Search for the cell housing the specified text and yield its [x, y] center coordinate. 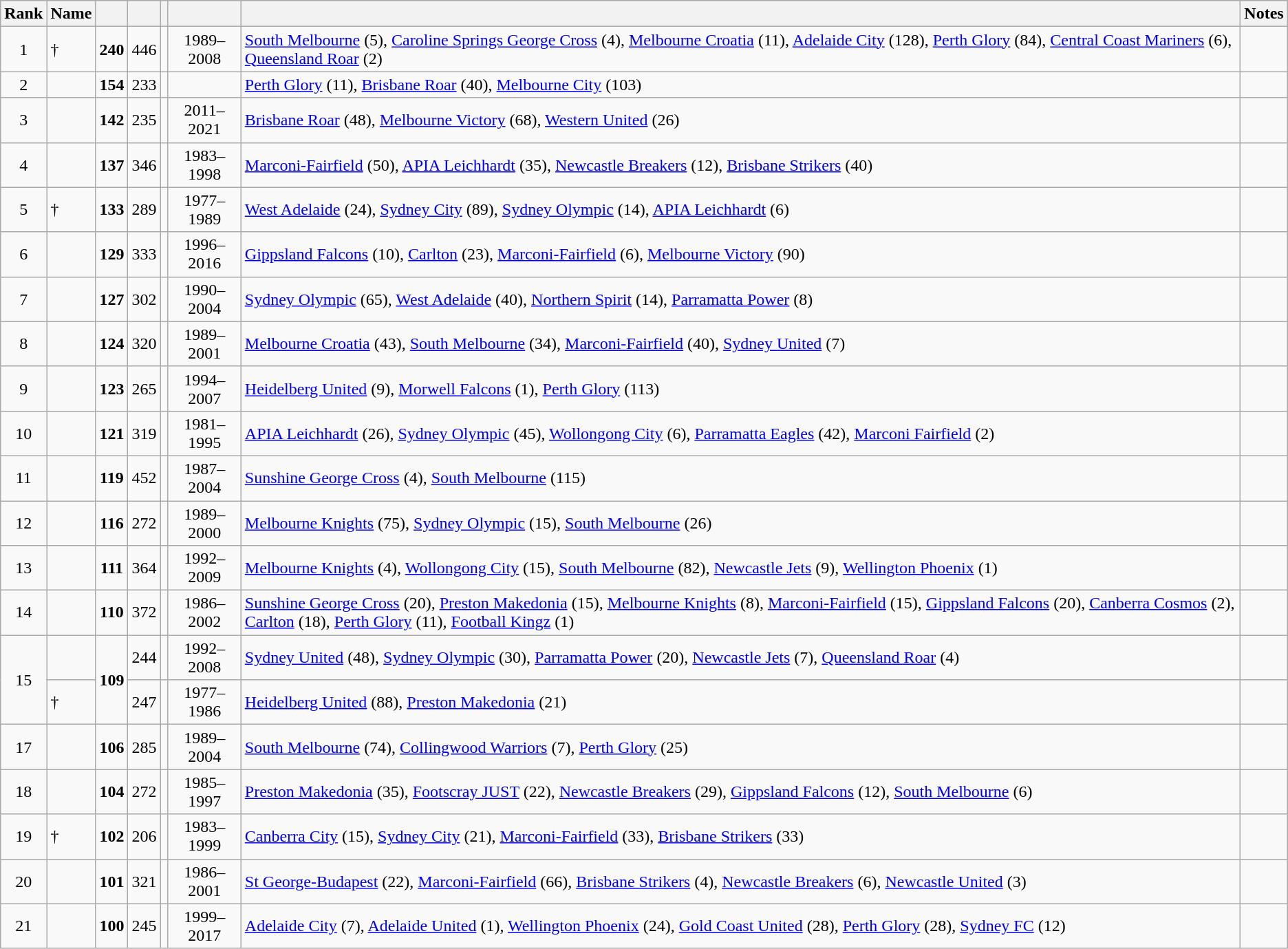
11 [23, 478]
154 [111, 85]
320 [144, 344]
6 [23, 255]
116 [111, 523]
333 [144, 255]
9 [23, 388]
20 [23, 881]
137 [111, 165]
302 [144, 299]
St George-Budapest (22), Marconi-Fairfield (66), Brisbane Strikers (4), Newcastle Breakers (6), Newcastle United (3) [740, 881]
3 [23, 120]
289 [144, 209]
1986–2002 [204, 612]
1985–1997 [204, 791]
104 [111, 791]
1999–2017 [204, 926]
1992–2009 [204, 568]
14 [23, 612]
123 [111, 388]
100 [111, 926]
110 [111, 612]
Sunshine George Cross (4), South Melbourne (115) [740, 478]
1989–2001 [204, 344]
1987–2004 [204, 478]
102 [111, 837]
Sydney United (48), Sydney Olympic (30), Parramatta Power (20), Newcastle Jets (7), Queensland Roar (4) [740, 658]
Canberra City (15), Sydney City (21), Marconi-Fairfield (33), Brisbane Strikers (33) [740, 837]
1989–2000 [204, 523]
372 [144, 612]
319 [144, 434]
1977–1986 [204, 702]
Brisbane Roar (48), Melbourne Victory (68), Western United (26) [740, 120]
15 [23, 680]
8 [23, 344]
17 [23, 747]
133 [111, 209]
124 [111, 344]
446 [144, 50]
206 [144, 837]
12 [23, 523]
452 [144, 478]
346 [144, 165]
Adelaide City (7), Adelaide United (1), Wellington Phoenix (24), Gold Coast United (28), Perth Glory (28), Sydney FC (12) [740, 926]
Heidelberg United (88), Preston Makedonia (21) [740, 702]
1983–1998 [204, 165]
245 [144, 926]
2 [23, 85]
1989–2008 [204, 50]
1996–2016 [204, 255]
Preston Makedonia (35), Footscray JUST (22), Newcastle Breakers (29), Gippsland Falcons (12), South Melbourne (6) [740, 791]
1994–2007 [204, 388]
South Melbourne (74), Collingwood Warriors (7), Perth Glory (25) [740, 747]
127 [111, 299]
247 [144, 702]
235 [144, 120]
265 [144, 388]
West Adelaide (24), Sydney City (89), Sydney Olympic (14), APIA Leichhardt (6) [740, 209]
1983–1999 [204, 837]
18 [23, 791]
1990–2004 [204, 299]
106 [111, 747]
Perth Glory (11), Brisbane Roar (40), Melbourne City (103) [740, 85]
Sydney Olympic (65), West Adelaide (40), Northern Spirit (14), Parramatta Power (8) [740, 299]
1989–2004 [204, 747]
142 [111, 120]
Melbourne Knights (75), Sydney Olympic (15), South Melbourne (26) [740, 523]
Melbourne Knights (4), Wollongong City (15), South Melbourne (82), Newcastle Jets (9), Wellington Phoenix (1) [740, 568]
1 [23, 50]
Notes [1264, 14]
1992–2008 [204, 658]
111 [111, 568]
21 [23, 926]
240 [111, 50]
364 [144, 568]
Heidelberg United (9), Morwell Falcons (1), Perth Glory (113) [740, 388]
4 [23, 165]
13 [23, 568]
Marconi-Fairfield (50), APIA Leichhardt (35), Newcastle Breakers (12), Brisbane Strikers (40) [740, 165]
5 [23, 209]
119 [111, 478]
1986–2001 [204, 881]
2011–2021 [204, 120]
129 [111, 255]
1981–1995 [204, 434]
233 [144, 85]
244 [144, 658]
285 [144, 747]
1977–1989 [204, 209]
121 [111, 434]
321 [144, 881]
Melbourne Croatia (43), South Melbourne (34), Marconi-Fairfield (40), Sydney United (7) [740, 344]
19 [23, 837]
7 [23, 299]
APIA Leichhardt (26), Sydney Olympic (45), Wollongong City (6), Parramatta Eagles (42), Marconi Fairfield (2) [740, 434]
Rank [23, 14]
Name [72, 14]
Gippsland Falcons (10), Carlton (23), Marconi-Fairfield (6), Melbourne Victory (90) [740, 255]
109 [111, 680]
101 [111, 881]
10 [23, 434]
